Detect which cell encompasses the target text, then output its (X, Y) center coordinate. 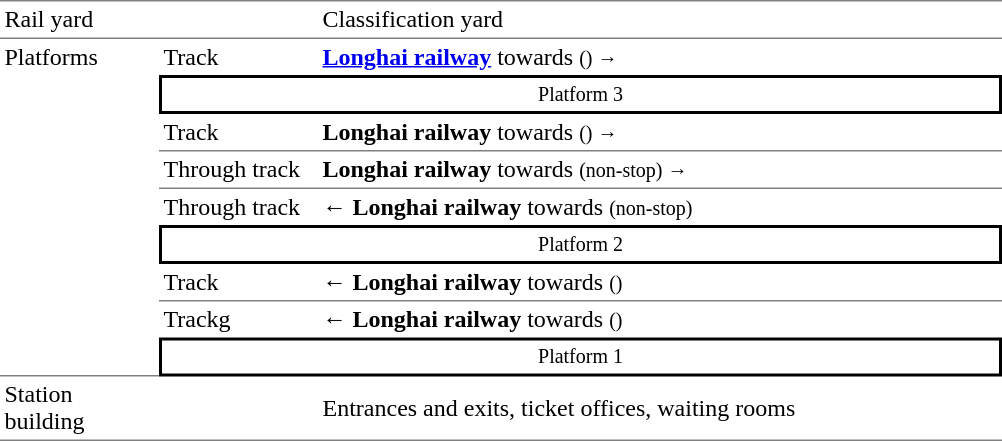
Rail yard (80, 20)
Entrances and exits, ticket offices, waiting rooms (660, 408)
Trackg (238, 320)
← Longhai railway towards (non-stop) (660, 207)
Classification yard (660, 20)
Longhai railway towards (non-stop) → (660, 171)
Platforms (80, 208)
Platform 3 (580, 94)
Platform 1 (580, 358)
Platform 2 (580, 244)
Station building (80, 408)
